Output the [x, y] coordinate of the center of the cell containing the given text.  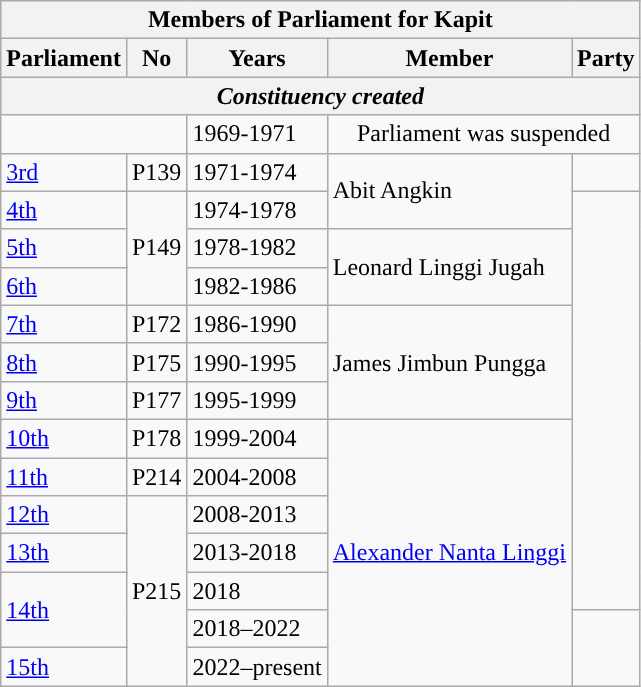
P175 [156, 362]
11th [64, 477]
Member [449, 58]
1986-1990 [257, 324]
1990-1995 [257, 362]
Abit Angkin [449, 191]
10th [64, 438]
P177 [156, 400]
2022–present [257, 667]
Alexander Nanta Linggi [449, 552]
Parliament [64, 58]
James Jimbun Pungga [449, 362]
Leonard Linggi Jugah [449, 267]
2004-2008 [257, 477]
3rd [64, 172]
5th [64, 248]
P139 [156, 172]
1978-1982 [257, 248]
P149 [156, 248]
1974-1978 [257, 210]
2018 [257, 591]
14th [64, 610]
9th [64, 400]
15th [64, 667]
1995-1999 [257, 400]
6th [64, 286]
1982-1986 [257, 286]
P172 [156, 324]
13th [64, 553]
P214 [156, 477]
Party [606, 58]
2013-2018 [257, 553]
P215 [156, 591]
8th [64, 362]
12th [64, 515]
2008-2013 [257, 515]
Constituency created [320, 96]
1969-1971 [257, 134]
No [156, 58]
Members of Parliament for Kapit [320, 20]
1971-1974 [257, 172]
2018–2022 [257, 629]
4th [64, 210]
7th [64, 324]
1999-2004 [257, 438]
Parliament was suspended [484, 134]
Years [257, 58]
P178 [156, 438]
